For the text-containing cell, return its midpoint in [X, Y] coordinate format. 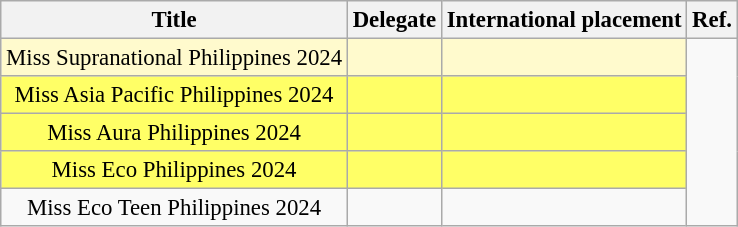
Ref. [712, 20]
Title [174, 20]
Miss Aura Philippines 2024 [174, 133]
Miss Asia Pacific Philippines 2024 [174, 95]
Miss Eco Philippines 2024 [174, 170]
Delegate [394, 20]
Miss Eco Teen Philippines 2024 [174, 208]
International placement [564, 20]
Miss Supranational Philippines 2024 [174, 58]
